Pinpoint the cell where the given text exists, returning its [x, y] midpoint coordinate. 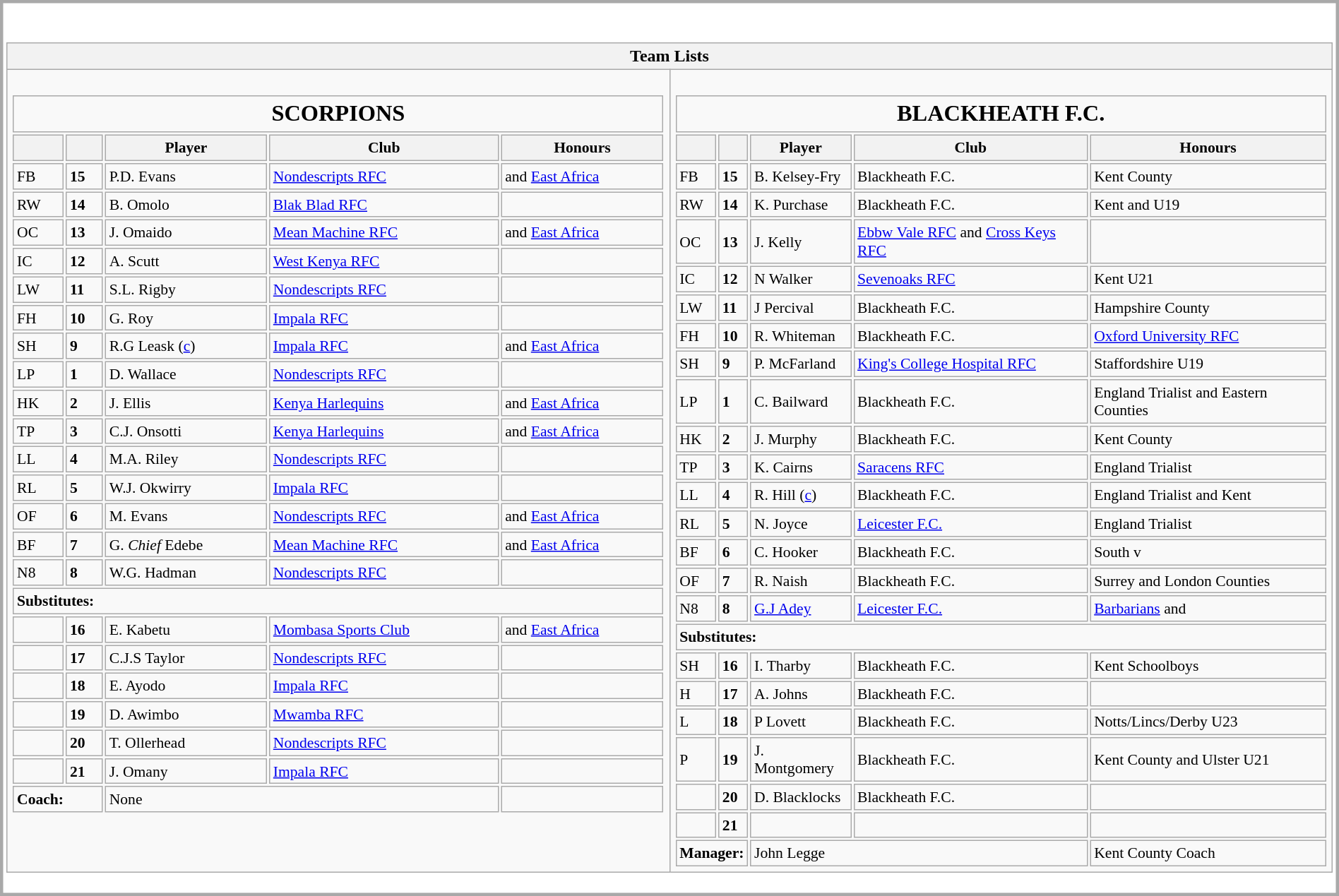
H [696, 693]
Barbarians and [1208, 609]
Staffordshire U19 [1208, 364]
E. Ayodo [186, 686]
Saracens RFC [970, 467]
Kent County and Ulster U21 [1208, 760]
C. Hooker [801, 552]
R. Naish [801, 580]
None [302, 799]
B. Omolo [186, 205]
S.L. Rigby [186, 289]
P Lovett [801, 722]
K. Cairns [801, 467]
England Trialist and Kent [1208, 496]
BLACKHEATH F.C. [1001, 113]
D. Awimbo [186, 715]
Manager: [712, 853]
Surrey and London Counties [1208, 580]
A. Johns [801, 693]
J. Ellis [186, 402]
W.G. Hadman [186, 573]
G. Chief Edebe [186, 545]
D. Wallace [186, 374]
J. Omaido [186, 233]
P.D. Evans [186, 177]
B. Kelsey-Fry [801, 177]
M. Evans [186, 515]
C.J. Onsotti [186, 431]
Kent U21 [1208, 280]
Kent and U19 [1208, 205]
Blak Blad RFC [384, 205]
E. Kabetu [186, 630]
R. Hill (c) [801, 496]
G.J Adey [801, 609]
South v [1208, 552]
C.J.S Taylor [186, 658]
Ebbw Vale RFC and Cross Keys RFC [970, 241]
Mwamba RFC [384, 715]
Kent County Coach [1208, 853]
SCORPIONS [338, 113]
R.G Leask (c) [186, 346]
John Legge [919, 853]
I. Tharby [801, 665]
K. Purchase [801, 205]
Kent Schoolboys [1208, 665]
Oxford University RFC [1208, 336]
L [696, 722]
West Kenya RFC [384, 261]
N. Joyce [801, 524]
A. Scutt [186, 261]
J Percival [801, 308]
J. Montgomery [801, 760]
P. McFarland [801, 364]
Sevenoaks RFC [970, 280]
P [696, 760]
Notts/Lincs/Derby U23 [1208, 722]
J. Kelly [801, 241]
J. Murphy [801, 439]
King's College Hospital RFC [970, 364]
Mombasa Sports Club [384, 630]
D. Blacklocks [801, 796]
W.J. Okwirry [186, 487]
C. Bailward [801, 401]
T. Ollerhead [186, 743]
Team Lists [669, 56]
England Trialist and Eastern Counties [1208, 401]
N Walker [801, 280]
Hampshire County [1208, 308]
R. Whiteman [801, 336]
Coach: [58, 799]
G. Roy [186, 318]
J. Omany [186, 771]
M.A. Riley [186, 459]
